Determine the [x, y] coordinate at the center of the cell enclosing the given text.  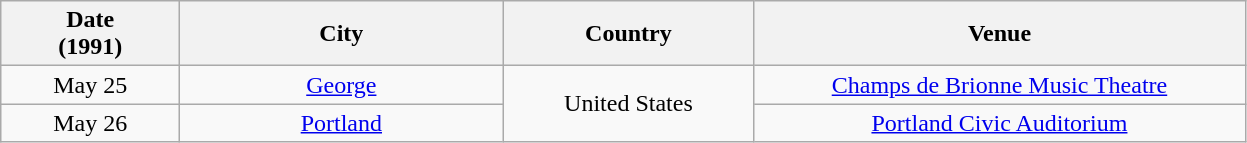
Country [628, 34]
Venue [1000, 34]
Champs de Brionne Music Theatre [1000, 85]
United States [628, 104]
George [342, 85]
City [342, 34]
May 26 [90, 123]
Portland [342, 123]
May 25 [90, 85]
Date(1991) [90, 34]
Portland Civic Auditorium [1000, 123]
